Provide the [X, Y] coordinate of the cell's center where the given text is located.  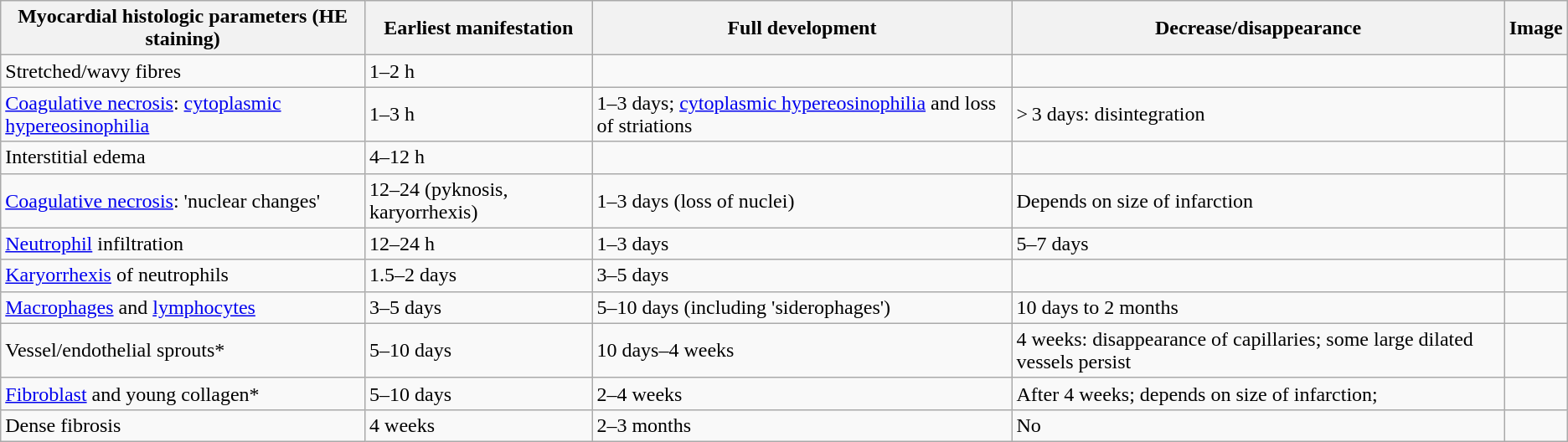
4–12 h [479, 157]
Coagulative necrosis: cytoplasmic hypereosinophilia [183, 114]
1.5–2 days [479, 275]
After 4 weeks; depends on size of infarction; [1258, 393]
Fibroblast and young collagen* [183, 393]
1–3 days (loss of nuclei) [802, 201]
Macrophages and lymphocytes [183, 307]
Decrease/disappearance [1258, 28]
Dense fibrosis [183, 425]
> 3 days: disintegration [1258, 114]
12–24 h [479, 244]
10 days–4 weeks [802, 350]
Image [1536, 28]
4 weeks [479, 425]
No [1258, 425]
Full development [802, 28]
Earliest manifestation [479, 28]
12–24 (pyknosis, karyorrhexis) [479, 201]
Vessel/endothelial sprouts* [183, 350]
2–3 months [802, 425]
Coagulative necrosis: 'nuclear changes' [183, 201]
Karyorrhexis of neutrophils [183, 275]
4 weeks: disappearance of capillaries; some large dilated vessels persist [1258, 350]
1–3 days; cytoplasmic hypereosinophilia and loss of striations [802, 114]
Stretched/wavy fibres [183, 71]
1–3 h [479, 114]
Interstitial edema [183, 157]
Depends on size of infarction [1258, 201]
1–2 h [479, 71]
2–4 weeks [802, 393]
5–10 days (including 'siderophages') [802, 307]
10 days to 2 months [1258, 307]
Neutrophil infiltration [183, 244]
1–3 days [802, 244]
Myocardial histologic parameters (HE staining) [183, 28]
5–7 days [1258, 244]
